Identify which cell holds the provided text, then report its (X, Y) central coordinate. 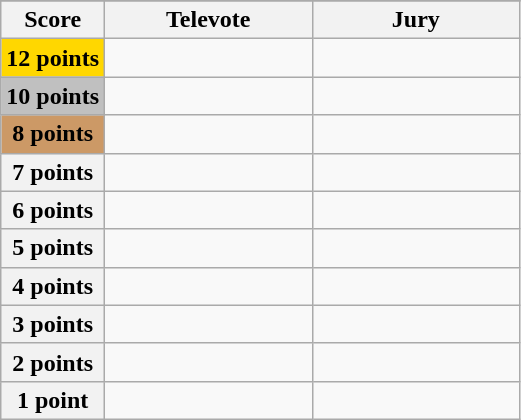
5 points (53, 248)
Televote (209, 20)
1 point (53, 400)
2 points (53, 362)
4 points (53, 286)
10 points (53, 96)
Jury (416, 20)
12 points (53, 58)
3 points (53, 324)
Score (53, 20)
6 points (53, 210)
7 points (53, 172)
8 points (53, 134)
